Capture the cell that displays the provided text and extract its (X, Y) central coordinate. 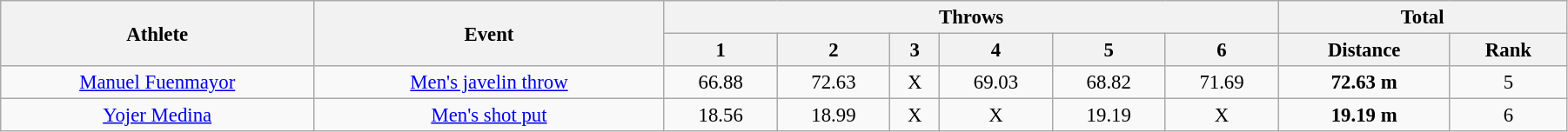
19.19 m (1364, 115)
4 (996, 50)
Manuel Fuenmayor (157, 82)
68.82 (1109, 82)
Distance (1364, 50)
66.88 (720, 82)
3 (915, 50)
19.19 (1109, 115)
Athlete (157, 33)
Men's javelin throw (489, 82)
18.56 (720, 115)
71.69 (1222, 82)
2 (834, 50)
1 (720, 50)
Total (1423, 17)
Event (489, 33)
18.99 (834, 115)
Men's shot put (489, 115)
Throws (971, 17)
72.63 (834, 82)
Yojer Medina (157, 115)
69.03 (996, 82)
Rank (1508, 50)
72.63 m (1364, 82)
